Find where the given text appears and provide that cell's center as (x, y) coordinate. 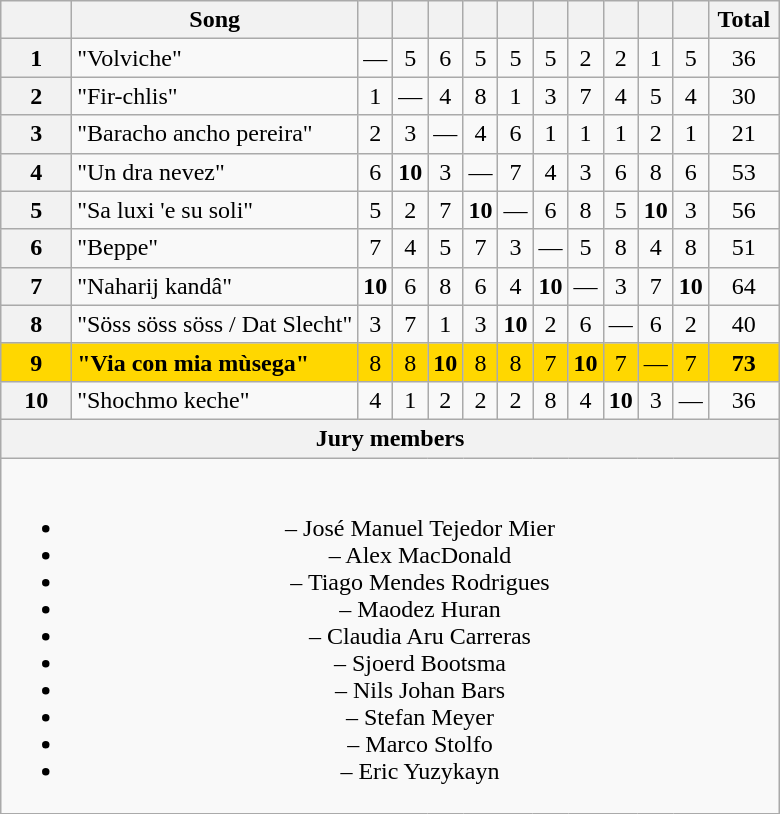
64 (744, 286)
51 (744, 248)
"Baracho ancho pereira" (215, 134)
9 (36, 362)
Song (215, 20)
"Un dra nevez" (215, 172)
"Sa luxi 'e su soli" (215, 210)
Total (744, 20)
"Fir-chlis" (215, 96)
53 (744, 172)
56 (744, 210)
30 (744, 96)
"Volviche" (215, 58)
"Shochmo keche" (215, 400)
"Naharij kandâ" (215, 286)
"Beppe" (215, 248)
21 (744, 134)
"Via con mia mùsega" (215, 362)
73 (744, 362)
"Söss söss söss / Dat Slecht" (215, 324)
40 (744, 324)
Jury members (390, 438)
